From the cell containing the given text, extract its center point as (x, y) coordinate. 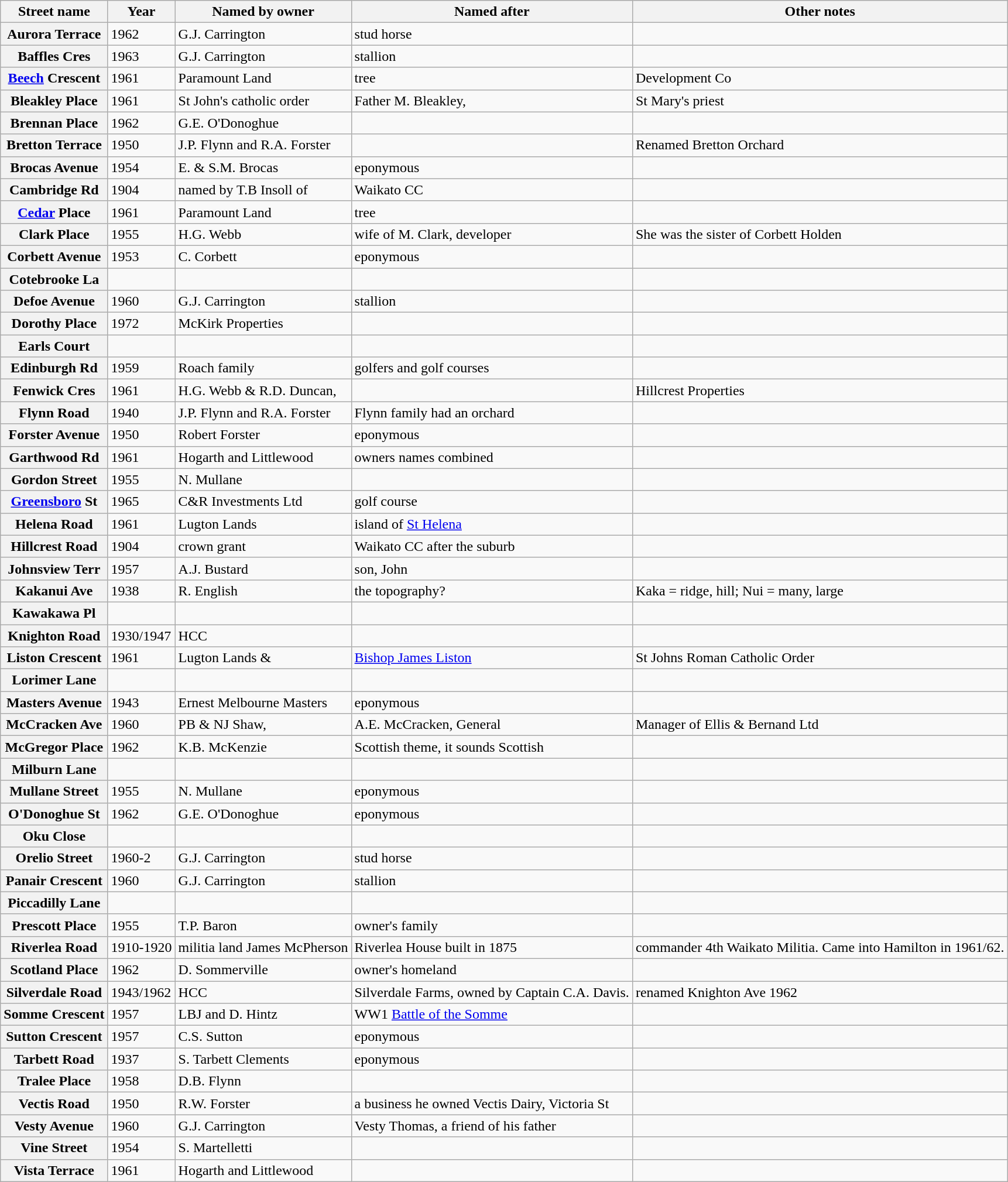
Hillcrest Properties (820, 390)
Renamed Bretton Orchard (820, 145)
McKirk Properties (263, 324)
Street name (54, 12)
PB & NJ Shaw, (263, 725)
golfers and golf courses (492, 368)
Vesty Avenue (54, 1126)
Johnsview Terr (54, 568)
WW1 Battle of the Somme (492, 1015)
C. Corbett (263, 256)
Robert Forster (263, 435)
Orelio Street (54, 858)
Cotebrooke La (54, 279)
owners names combined (492, 457)
R.W. Forster (263, 1104)
Waikato CC after the suburb (492, 546)
renamed Knighton Ave 1962 (820, 992)
S. Martelletti (263, 1148)
1943/1962 (142, 992)
Vista Terrace (54, 1170)
T.P. Baron (263, 925)
D.B. Flynn (263, 1081)
Piccadilly Lane (54, 903)
owner's homeland (492, 969)
Flynn family had an orchard (492, 413)
Baffles Cres (54, 56)
Aurora Terrace (54, 34)
Tarbett Road (54, 1059)
C&R Investments Ltd (263, 502)
A.E. McCracken, General (492, 725)
Panair Crescent (54, 880)
Mullane Street (54, 792)
Edinburgh Rd (54, 368)
Lugton Lands & (263, 658)
Manager of Ellis & Bernand Ltd (820, 725)
1965 (142, 502)
Waikato CC (492, 190)
1937 (142, 1059)
Flynn Road (54, 413)
island of St Helena (492, 524)
Beech Crescent (54, 78)
McGregor Place (54, 747)
1959 (142, 368)
Gordon Street (54, 479)
owner's family (492, 925)
1958 (142, 1081)
Somme Crescent (54, 1015)
1972 (142, 324)
She was the sister of Corbett Holden (820, 234)
Earls Court (54, 346)
S. Tarbett Clements (263, 1059)
son, John (492, 568)
Silverdale Road (54, 992)
Dorothy Place (54, 324)
Masters Avenue (54, 703)
1943 (142, 703)
the topography? (492, 591)
Fenwick Cres (54, 390)
1930/1947 (142, 635)
Brocas Avenue (54, 167)
Riverlea Road (54, 947)
Defoe Avenue (54, 302)
Kawakawa Pl (54, 613)
C.S. Sutton (263, 1037)
Year (142, 12)
LBJ and D. Hintz (263, 1015)
Ernest Melbourne Masters (263, 703)
O'Donoghue St (54, 814)
Named after (492, 12)
H.G. Webb (263, 234)
Bleakley Place (54, 101)
a business he owned Vectis Dairy, Victoria St (492, 1104)
Hillcrest Road (54, 546)
A.J. Bustard (263, 568)
wife of M. Clark, developer (492, 234)
Forster Avenue (54, 435)
Knighton Road (54, 635)
Scottish theme, it sounds Scottish (492, 747)
H.G. Webb & R.D. Duncan, (263, 390)
Clark Place (54, 234)
D. Sommerville (263, 969)
Oku Close (54, 836)
Kaka = ridge, hill; Nui = many, large (820, 591)
Kakanui Ave (54, 591)
militia land James McPherson (263, 947)
Garthwood Rd (54, 457)
Milburn Lane (54, 769)
McCracken Ave (54, 725)
Named by owner (263, 12)
named by T.B Insoll of (263, 190)
Corbett Avenue (54, 256)
Scotland Place (54, 969)
Vine Street (54, 1148)
St Johns Roman Catholic Order (820, 658)
Sutton Crescent (54, 1037)
St John's catholic order (263, 101)
Tralee Place (54, 1081)
Bishop James Liston (492, 658)
Roach family (263, 368)
Cedar Place (54, 212)
1960-2 (142, 858)
crown grant (263, 546)
Cambridge Rd (54, 190)
Greensboro St (54, 502)
Liston Crescent (54, 658)
Development Co (820, 78)
1910-1920 (142, 947)
Lugton Lands (263, 524)
golf course (492, 502)
Vesty Thomas, a friend of his father (492, 1126)
Vectis Road (54, 1104)
Other notes (820, 12)
1938 (142, 591)
Helena Road (54, 524)
E. & S.M. Brocas (263, 167)
K.B. McKenzie (263, 747)
1940 (142, 413)
Prescott Place (54, 925)
commander 4th Waikato Militia. Came into Hamilton in 1961/62. (820, 947)
Bretton Terrace (54, 145)
1963 (142, 56)
Silverdale Farms, owned by Captain C.A. Davis. (492, 992)
Riverlea House built in 1875 (492, 947)
Lorimer Lane (54, 680)
Brennan Place (54, 123)
R. English (263, 591)
1953 (142, 256)
Father M. Bleakley, (492, 101)
St Mary's priest (820, 101)
